Determine the [X, Y] coordinate at the center of the cell enclosing the given text.  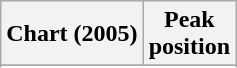
Chart (2005) [72, 34]
Peakposition [189, 34]
